Find where the given text appears and provide that cell's center as (X, Y) coordinate. 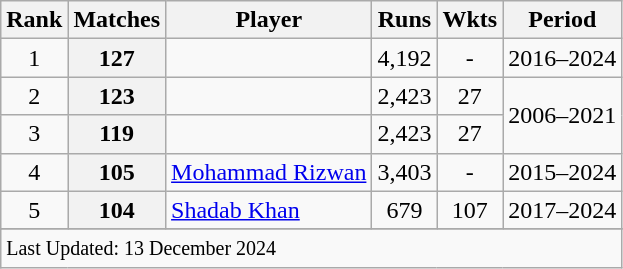
2 (34, 96)
105 (117, 172)
Runs (404, 20)
Rank (34, 20)
5 (34, 210)
127 (117, 58)
2016–2024 (562, 58)
3 (34, 134)
4,192 (404, 58)
2015–2024 (562, 172)
Player (269, 20)
1 (34, 58)
Last Updated: 13 December 2024 (312, 248)
2006–2021 (562, 115)
Wkts (470, 20)
679 (404, 210)
119 (117, 134)
2017–2024 (562, 210)
107 (470, 210)
104 (117, 210)
4 (34, 172)
123 (117, 96)
Period (562, 20)
Mohammad Rizwan (269, 172)
Shadab Khan (269, 210)
Matches (117, 20)
3,403 (404, 172)
